Determine the [x, y] coordinate at the center of the cell enclosing the given text.  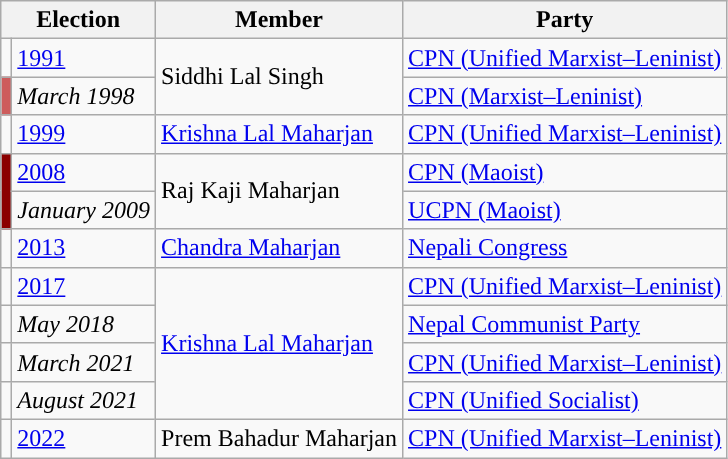
March 2021 [84, 362]
Party [565, 20]
1999 [84, 134]
Chandra Maharjan [280, 248]
May 2018 [84, 324]
CPN (Maoist) [565, 172]
Nepali Congress [565, 248]
CPN (Marxist–Leninist) [565, 96]
2013 [84, 248]
March 1998 [84, 96]
Prem Bahadur Maharjan [280, 438]
2008 [84, 172]
Member [280, 20]
January 2009 [84, 210]
2022 [84, 438]
UCPN (Maoist) [565, 210]
CPN (Unified Socialist) [565, 400]
Election [78, 20]
Raj Kaji Maharjan [280, 191]
2017 [84, 286]
1991 [84, 58]
Siddhi Lal Singh [280, 77]
Nepal Communist Party [565, 324]
August 2021 [84, 400]
